Output the (X, Y) coordinate of the center of the cell containing the given text.  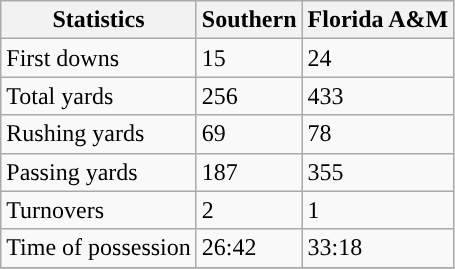
Time of possession (99, 248)
69 (249, 134)
26:42 (249, 248)
First downs (99, 58)
Statistics (99, 20)
433 (378, 96)
15 (249, 58)
Florida A&M (378, 20)
Rushing yards (99, 134)
355 (378, 172)
24 (378, 58)
78 (378, 134)
1 (378, 210)
2 (249, 210)
Turnovers (99, 210)
33:18 (378, 248)
256 (249, 96)
Passing yards (99, 172)
Southern (249, 20)
Total yards (99, 96)
187 (249, 172)
